Find where the given text appears and provide that cell's center as (X, Y) coordinate. 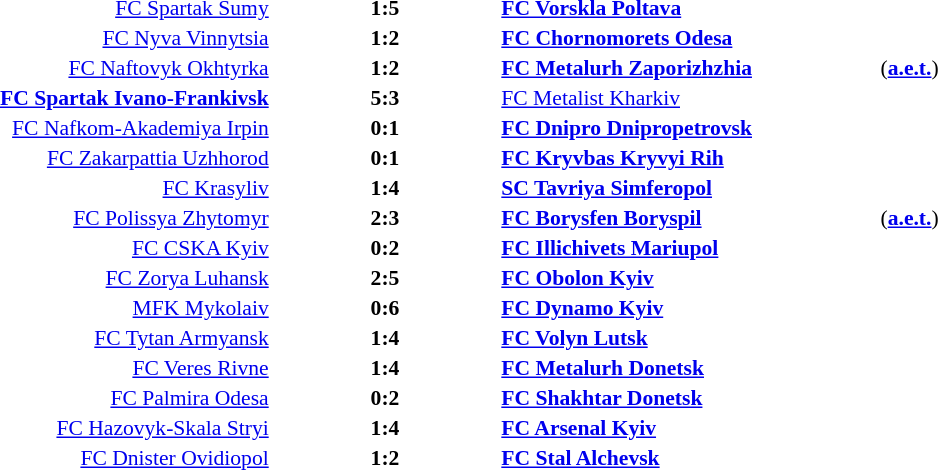
FC Obolon Kyiv (689, 278)
FC Metalurh Zaporizhzhia (689, 68)
FC Illichivets Mariupol (689, 248)
5:3 (386, 98)
SC Tavriya Simferopol (689, 188)
FC Metalurh Donetsk (689, 368)
0:6 (386, 308)
FC Shakhtar Donetsk (689, 398)
FC Chornomorets Odesa (689, 38)
FC Arsenal Kyiv (689, 428)
2:5 (386, 278)
FC Dnipro Dnipropetrovsk (689, 128)
FC Volyn Lutsk (689, 338)
FC Dynamo Kyiv (689, 308)
FC Kryvbas Kryvyi Rih (689, 158)
2:3 (386, 218)
FC Metalist Kharkiv (689, 98)
FC Borysfen Boryspil (689, 218)
